Find where the given text appears and provide that cell's center as (x, y) coordinate. 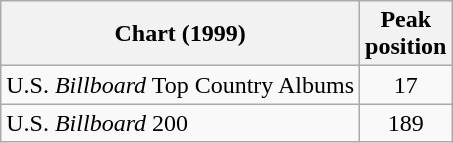
U.S. Billboard 200 (180, 123)
Peakposition (406, 34)
U.S. Billboard Top Country Albums (180, 85)
Chart (1999) (180, 34)
17 (406, 85)
189 (406, 123)
